Search for the cell housing the specified text and yield its [x, y] center coordinate. 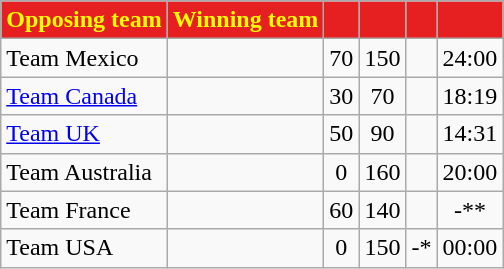
Team Canada [84, 96]
Team Australia [84, 172]
60 [342, 210]
90 [382, 134]
24:00 [470, 58]
30 [342, 96]
18:19 [470, 96]
Winning team [246, 20]
14:31 [470, 134]
Team UK [84, 134]
50 [342, 134]
20:00 [470, 172]
Team France [84, 210]
140 [382, 210]
00:00 [470, 248]
-* [422, 248]
-** [470, 210]
Team Mexico [84, 58]
Team USA [84, 248]
Opposing team [84, 20]
160 [382, 172]
